Find where the given text appears and provide that cell's center as [X, Y] coordinate. 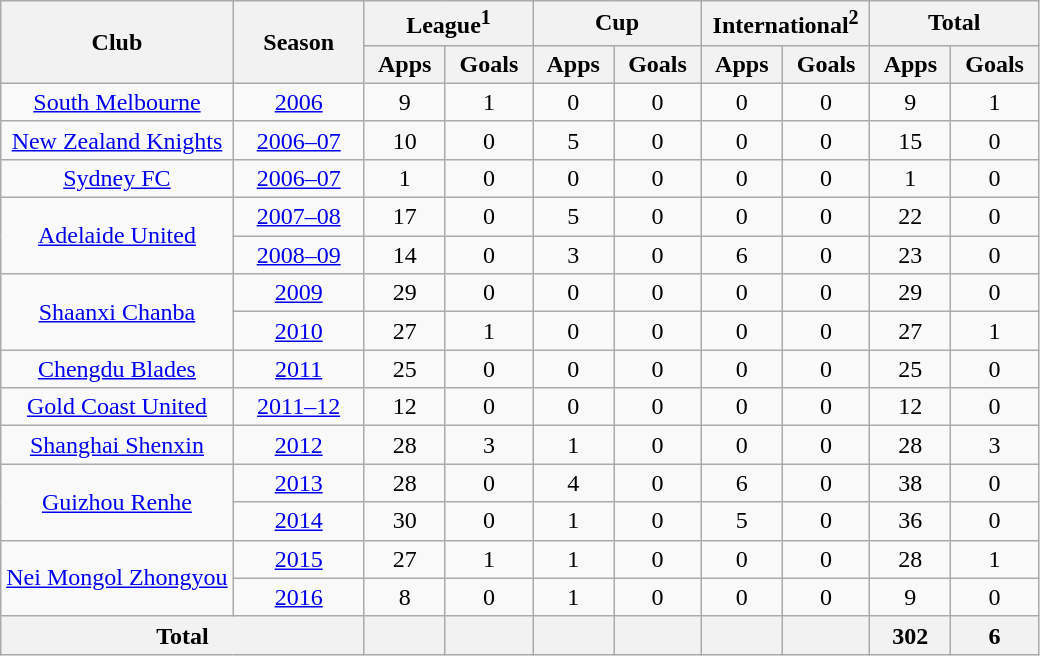
Gold Coast United [117, 407]
2011 [298, 369]
Shaanxi Chanba [117, 312]
14 [404, 255]
8 [404, 597]
2011–12 [298, 407]
South Melbourne [117, 102]
League1 [448, 24]
Season [298, 42]
2014 [298, 521]
2009 [298, 293]
International2 [786, 24]
302 [910, 635]
15 [910, 140]
Sydney FC [117, 178]
2007–08 [298, 217]
2012 [298, 445]
10 [404, 140]
2008–09 [298, 255]
22 [910, 217]
2013 [298, 483]
30 [404, 521]
Adelaide United [117, 236]
Cup [618, 24]
38 [910, 483]
New Zealand Knights [117, 140]
2015 [298, 559]
2006 [298, 102]
Club [117, 42]
23 [910, 255]
2016 [298, 597]
Chengdu Blades [117, 369]
Nei Mongol Zhongyou [117, 578]
36 [910, 521]
2010 [298, 331]
17 [404, 217]
Guizhou Renhe [117, 502]
4 [574, 483]
Shanghai Shenxin [117, 445]
